Return (x, y) of the center of cell containing provided text 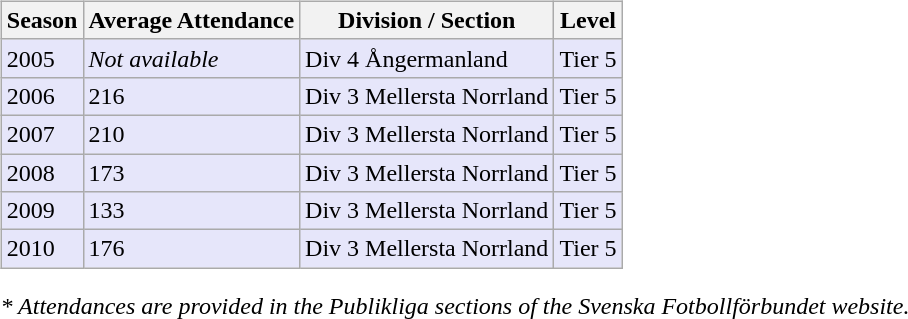
2007 (42, 134)
Division / Section (427, 20)
210 (192, 134)
173 (192, 173)
216 (192, 96)
2005 (42, 58)
133 (192, 211)
2006 (42, 96)
Not available (192, 58)
Season (42, 20)
2008 (42, 173)
Div 4 Ångermanland (427, 58)
Average Attendance (192, 20)
Level (588, 20)
2010 (42, 249)
176 (192, 249)
2009 (42, 211)
